Determine the [X, Y] coordinate at the center of the cell enclosing the given text.  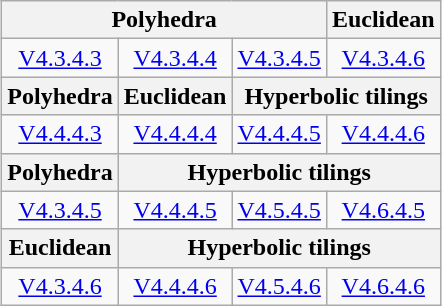
V4.4.4.3 [60, 134]
V4.3.4.3 [60, 58]
V4.5.4.5 [279, 210]
V4.5.4.6 [279, 286]
V4.4.4.4 [175, 134]
V4.6.4.5 [383, 210]
V4.6.4.6 [383, 286]
V4.3.4.4 [175, 58]
